Find where the given text appears and provide that cell's center as [X, Y] coordinate. 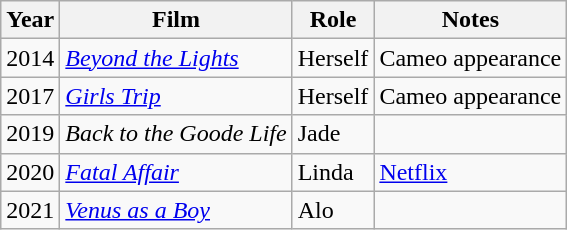
Film [176, 20]
2019 [30, 134]
Fatal Affair [176, 172]
2014 [30, 58]
Back to the Goode Life [176, 134]
Netflix [470, 172]
Alo [333, 210]
Venus as a Boy [176, 210]
2017 [30, 96]
Beyond the Lights [176, 58]
Girls Trip [176, 96]
2021 [30, 210]
Linda [333, 172]
Notes [470, 20]
Year [30, 20]
Role [333, 20]
2020 [30, 172]
Jade [333, 134]
